Scan for the cell matching the given text and deliver its (X, Y) coordinate at center. 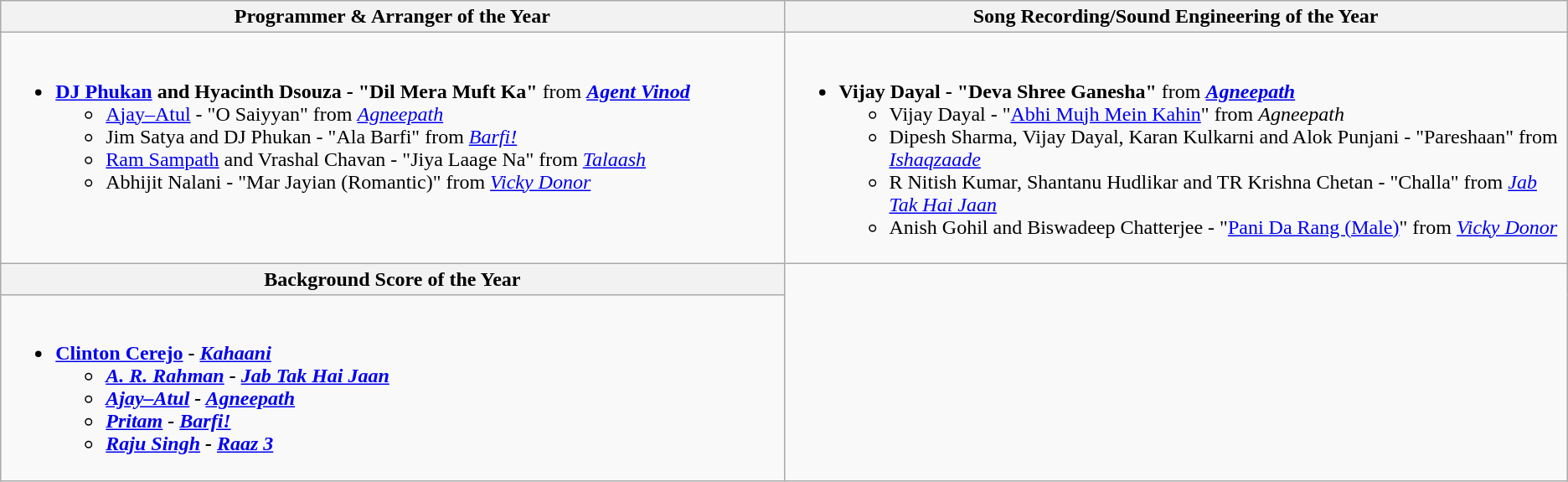
Song Recording/Sound Engineering of the Year (1176, 17)
Background Score of the Year (392, 279)
Clinton Cerejo - KahaaniA. R. Rahman - Jab Tak Hai JaanAjay–Atul - AgneepathPritam - Barfi!Raju Singh - Raaz 3 (392, 387)
Programmer & Arranger of the Year (392, 17)
